Capture the cell that displays the provided text and extract its [X, Y] central coordinate. 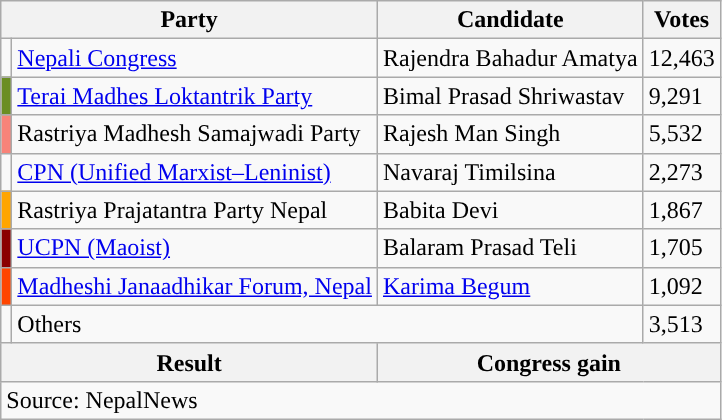
12,463 [682, 58]
3,513 [682, 324]
Candidate [510, 20]
Result [190, 362]
Source: NepalNews [360, 400]
CPN (Unified Marxist–Leninist) [195, 172]
5,532 [682, 134]
Karima Begum [510, 286]
Bimal Prasad Shriwastav [510, 96]
Madheshi Janaadhikar Forum, Nepal [195, 286]
2,273 [682, 172]
Others [328, 324]
Party [190, 20]
1,092 [682, 286]
Rajesh Man Singh [510, 134]
Rastriya Madhesh Samajwadi Party [195, 134]
9,291 [682, 96]
Balaram Prasad Teli [510, 248]
Navaraj Timilsina [510, 172]
Terai Madhes Loktantrik Party [195, 96]
Congress gain [548, 362]
Rajendra Bahadur Amatya [510, 58]
Votes [682, 20]
Nepali Congress [195, 58]
1,867 [682, 210]
Rastriya Prajatantra Party Nepal [195, 210]
Babita Devi [510, 210]
1,705 [682, 248]
UCPN (Maoist) [195, 248]
